Identify which cell holds the provided text, then report its (X, Y) central coordinate. 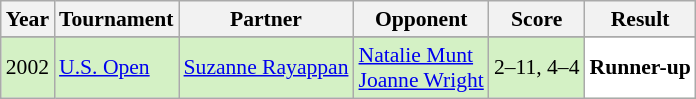
Score (537, 19)
Suzanne Rayappan (266, 68)
2002 (28, 68)
Year (28, 19)
2–11, 4–4 (537, 68)
Runner-up (640, 68)
Result (640, 19)
U.S. Open (116, 68)
Partner (266, 19)
Natalie Munt Joanne Wright (420, 68)
Tournament (116, 19)
Opponent (420, 19)
